Return [X, Y] of the center of cell containing provided text 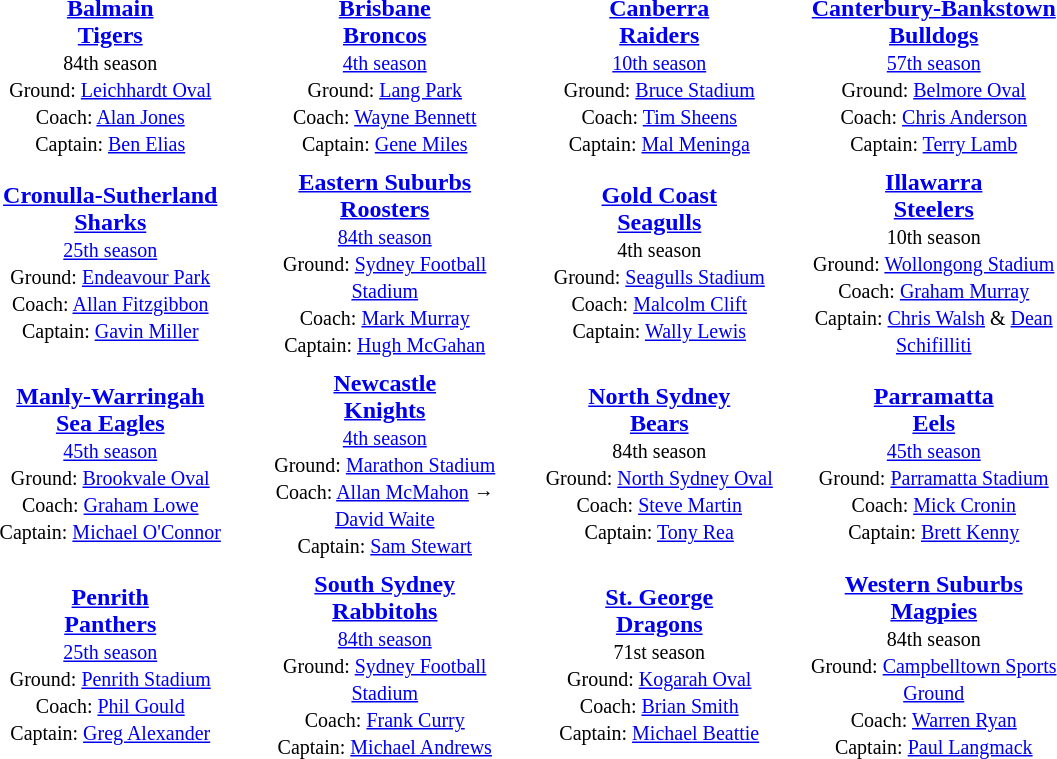
North SydneyBears84th seasonGround: North Sydney Oval Coach: Steve MartinCaptain: Tony Rea [660, 464]
Eastern SuburbsRoosters84th seasonGround: Sydney Football Stadium Coach: Mark MurrayCaptain: Hugh McGahan [385, 263]
Gold CoastSeagulls4th seasonGround: Seagulls Stadium Coach: Malcolm CliftCaptain: Wally Lewis [660, 263]
NewcastleKnights4th seasonGround: Marathon Stadium Coach: Allan McMahon → David WaiteCaptain: Sam Stewart [385, 464]
